Extract the [X, Y] coordinate from the center of the cell holding the provided text.  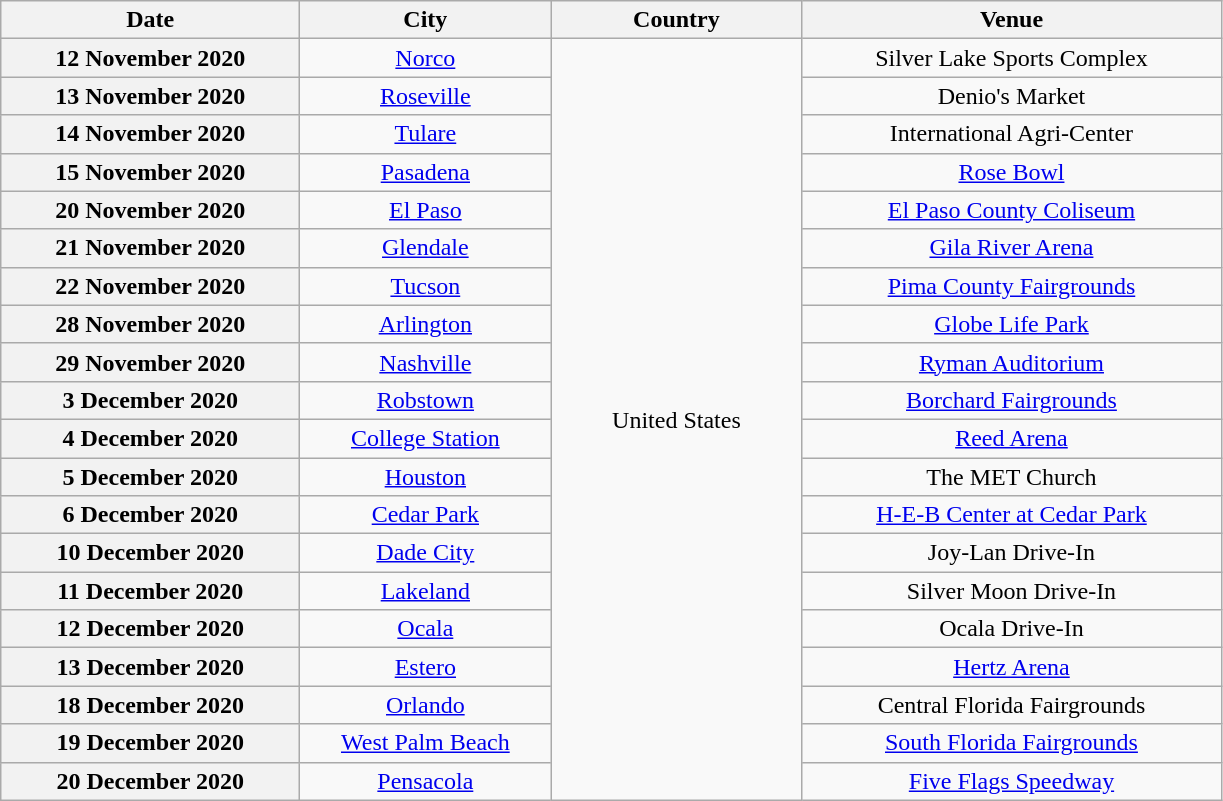
Silver Moon Drive-In [1012, 591]
Date [150, 20]
Glendale [426, 248]
Hertz Arena [1012, 667]
15 November 2020 [150, 172]
Ryman Auditorium [1012, 362]
28 November 2020 [150, 324]
International Agri-Center [1012, 134]
Silver Lake Sports Complex [1012, 58]
20 November 2020 [150, 210]
Joy-Lan Drive-In [1012, 553]
Lakeland [426, 591]
Country [676, 20]
Five Flags Speedway [1012, 781]
H-E-B Center at Cedar Park [1012, 515]
11 December 2020 [150, 591]
Roseville [426, 96]
College Station [426, 438]
Ocala Drive-In [1012, 629]
South Florida Fairgrounds [1012, 743]
20 December 2020 [150, 781]
Pensacola [426, 781]
29 November 2020 [150, 362]
Dade City [426, 553]
Venue [1012, 20]
Reed Arena [1012, 438]
22 November 2020 [150, 286]
21 November 2020 [150, 248]
Arlington [426, 324]
Ocala [426, 629]
Central Florida Fairgrounds [1012, 705]
Tulare [426, 134]
Robstown [426, 400]
10 December 2020 [150, 553]
Rose Bowl [1012, 172]
Nashville [426, 362]
Norco [426, 58]
19 December 2020 [150, 743]
El Paso County Coliseum [1012, 210]
Cedar Park [426, 515]
United States [676, 420]
Pima County Fairgrounds [1012, 286]
Globe Life Park [1012, 324]
Tucson [426, 286]
18 December 2020 [150, 705]
3 December 2020 [150, 400]
Houston [426, 477]
6 December 2020 [150, 515]
Estero [426, 667]
The MET Church [1012, 477]
Denio's Market [1012, 96]
Pasadena [426, 172]
13 December 2020 [150, 667]
Gila River Arena [1012, 248]
13 November 2020 [150, 96]
Orlando [426, 705]
Borchard Fairgrounds [1012, 400]
12 December 2020 [150, 629]
14 November 2020 [150, 134]
5 December 2020 [150, 477]
4 December 2020 [150, 438]
12 November 2020 [150, 58]
El Paso [426, 210]
West Palm Beach [426, 743]
City [426, 20]
